From the cell containing the given text, extract its center point as [x, y] coordinate. 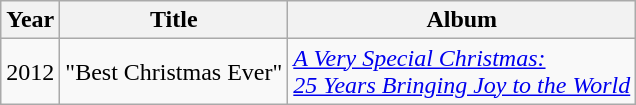
2012 [30, 72]
Year [30, 20]
A Very Special Christmas:25 Years Bringing Joy to the World [462, 72]
Album [462, 20]
Title [174, 20]
"Best Christmas Ever" [174, 72]
